Find where the given text appears and provide that cell's center as [X, Y] coordinate. 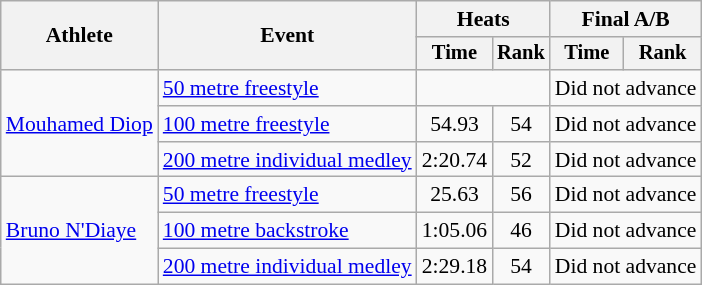
Mouhamed Diop [80, 124]
100 metre freestyle [288, 124]
46 [521, 231]
Event [288, 36]
1:05.06 [454, 231]
54.93 [454, 124]
25.63 [454, 195]
2:29.18 [454, 267]
52 [521, 160]
2:20.74 [454, 160]
Final A/B [626, 19]
Heats [484, 19]
Athlete [80, 36]
Bruno N'Diaye [80, 230]
100 metre backstroke [288, 231]
56 [521, 195]
